Scan for the cell matching the given text and deliver its [X, Y] coordinate at center. 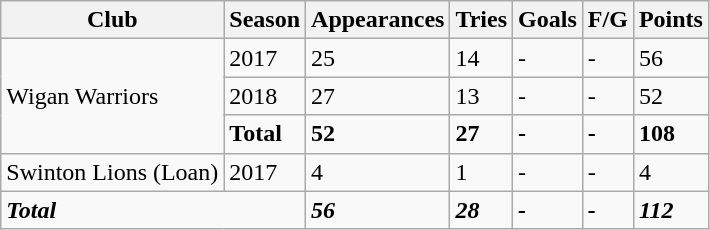
13 [482, 96]
Swinton Lions (Loan) [112, 172]
Goals [548, 20]
F/G [608, 20]
Tries [482, 20]
14 [482, 58]
Wigan Warriors [112, 96]
Appearances [378, 20]
108 [670, 134]
112 [670, 210]
28 [482, 210]
Points [670, 20]
25 [378, 58]
Season [265, 20]
2018 [265, 96]
Club [112, 20]
1 [482, 172]
